Return the (X, Y) coordinate for the center point of the cell that contains the specified text.  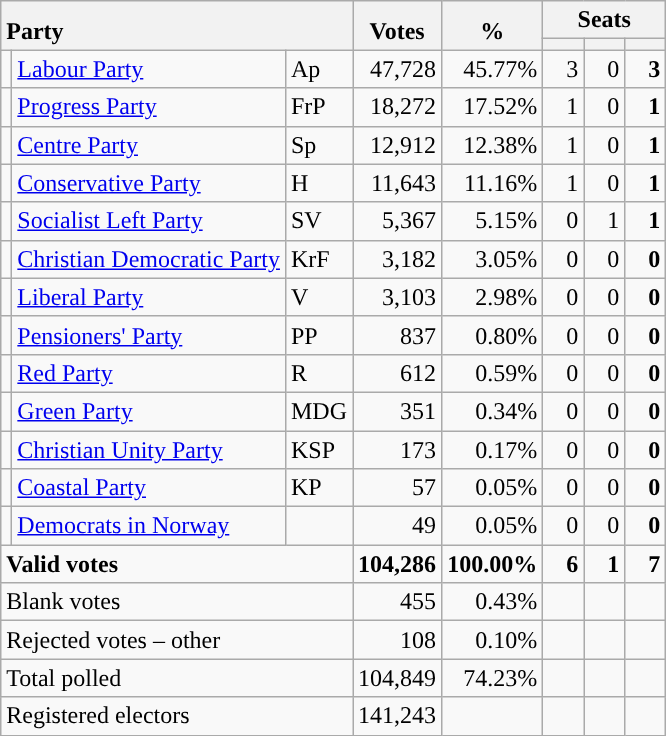
Coastal Party (149, 488)
3,182 (398, 259)
Registered electors (177, 716)
Rejected votes – other (177, 640)
5.15% (492, 221)
Pensioners' Party (149, 335)
47,728 (398, 69)
H (318, 183)
Votes (398, 26)
Seats (604, 20)
455 (398, 602)
Red Party (149, 373)
SV (318, 221)
12,912 (398, 145)
74.23% (492, 678)
612 (398, 373)
5,367 (398, 221)
7 (646, 564)
R (318, 373)
Conservative Party (149, 183)
351 (398, 411)
108 (398, 640)
Liberal Party (149, 297)
MDG (318, 411)
2.98% (492, 297)
12.38% (492, 145)
Progress Party (149, 107)
Green Party (149, 411)
0.17% (492, 449)
KSP (318, 449)
Valid votes (177, 564)
Labour Party (149, 69)
837 (398, 335)
0.43% (492, 602)
KP (318, 488)
Party (177, 26)
FrP (318, 107)
11.16% (492, 183)
Ap (318, 69)
100.00% (492, 564)
Democrats in Norway (149, 526)
0.59% (492, 373)
57 (398, 488)
18,272 (398, 107)
45.77% (492, 69)
0.10% (492, 640)
49 (398, 526)
KrF (318, 259)
173 (398, 449)
Christian Democratic Party (149, 259)
0.80% (492, 335)
104,286 (398, 564)
0.34% (492, 411)
Centre Party (149, 145)
Socialist Left Party (149, 221)
3.05% (492, 259)
104,849 (398, 678)
Blank votes (177, 602)
141,243 (398, 716)
% (492, 26)
V (318, 297)
Sp (318, 145)
Christian Unity Party (149, 449)
PP (318, 335)
17.52% (492, 107)
Total polled (177, 678)
3,103 (398, 297)
11,643 (398, 183)
6 (564, 564)
